Scan for the cell matching the given text and deliver its (X, Y) coordinate at center. 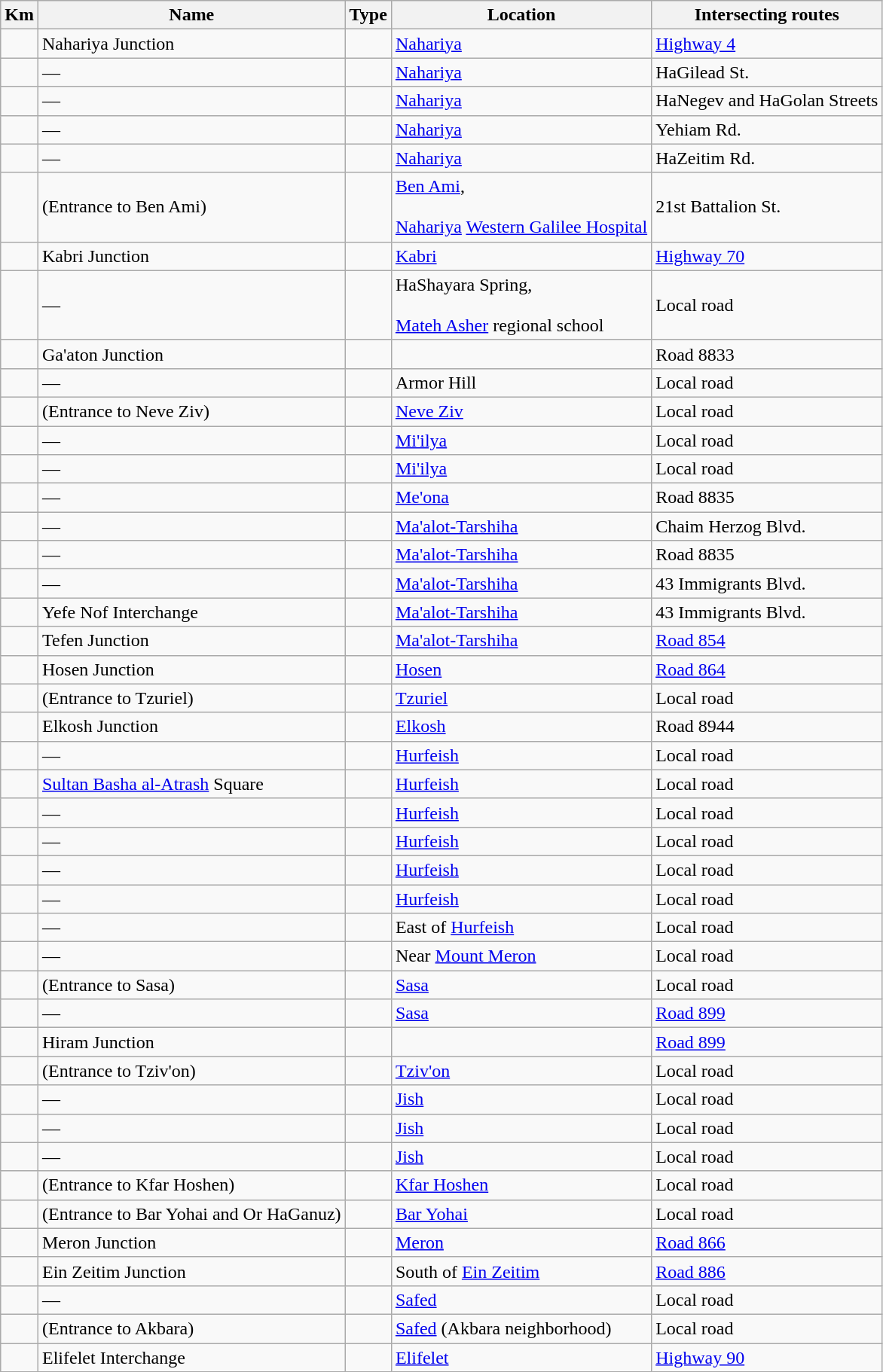
Highway 70 (767, 256)
Elifelet (521, 1358)
(Entrance to Kfar Hoshen) (191, 1185)
Meron Junction (191, 1242)
Safed (521, 1300)
Road 8944 (767, 727)
Road 854 (767, 641)
Tzuriel (521, 698)
(Entrance to Tziv'on) (191, 1071)
Elifelet Interchange (191, 1358)
Tefen Junction (191, 641)
(Entrance to Neve Ziv) (191, 411)
Meron (521, 1242)
Road 8833 (767, 354)
Sultan Basha al-Atrash Square (191, 784)
(Entrance to Akbara) (191, 1328)
21st Battalion St. (767, 207)
Name (191, 15)
(Entrance to Tzuriel) (191, 698)
Kabri Junction (191, 256)
Type (368, 15)
Neve Ziv (521, 411)
Hosen (521, 669)
Elkosh (521, 727)
South of Ein Zeitim (521, 1271)
Near Mount Meron (521, 956)
Elkosh Junction (191, 727)
Chaim Herzog Blvd. (767, 526)
Nahariya Junction (191, 44)
Intersecting routes (767, 15)
Yefe Nof Interchange (191, 612)
Highway 4 (767, 44)
East of Hurfeish (521, 928)
Safed (Akbara neighborhood) (521, 1328)
Bar Yohai (521, 1214)
Ga'aton Junction (191, 354)
(Entrance to Sasa) (191, 985)
Kabri (521, 256)
Ein Zeitim Junction (191, 1271)
HaNegev and HaGolan Streets (767, 101)
Hosen Junction (191, 669)
HaZeitim Rd. (767, 158)
HaGilead St. (767, 72)
Tziv'on (521, 1071)
Ben Ami,Nahariya Western Galilee Hospital (521, 207)
(Entrance to Bar Yohai and Or HaGanuz) (191, 1214)
HaShayara Spring,Mateh Asher regional school (521, 305)
Road 866 (767, 1242)
Location (521, 15)
Highway 90 (767, 1358)
Road 886 (767, 1271)
Me'ona (521, 498)
Road 864 (767, 669)
Hiram Junction (191, 1042)
Yehiam Rd. (767, 130)
(Entrance to Ben Ami) (191, 207)
Km (20, 15)
Armor Hill (521, 383)
Kfar Hoshen (521, 1185)
